Find where the given text appears and provide that cell's center as (x, y) coordinate. 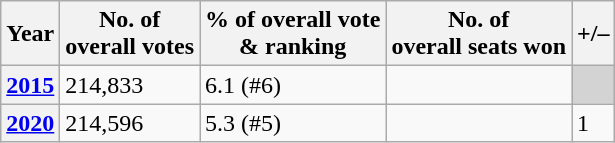
No. ofoverall seats won (479, 34)
214,596 (130, 123)
Year (30, 34)
1 (594, 123)
5.3 (#5) (293, 123)
No. ofoverall votes (130, 34)
% of overall vote & ranking (293, 34)
2020 (30, 123)
214,833 (130, 85)
2015 (30, 85)
6.1 (#6) (293, 85)
+/– (594, 34)
